Determine the [X, Y] coordinate at the center of the cell enclosing the given text.  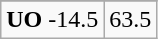
63.5 [130, 20]
UO -14.5 [52, 20]
